Detect which cell encompasses the target text, then output its [x, y] center coordinate. 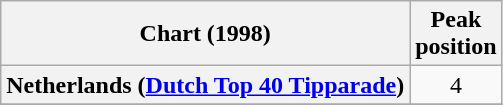
Chart (1998) [206, 34]
Peak position [456, 34]
4 [456, 85]
Netherlands (Dutch Top 40 Tipparade) [206, 85]
